From the cell containing the given text, extract its center point as (x, y) coordinate. 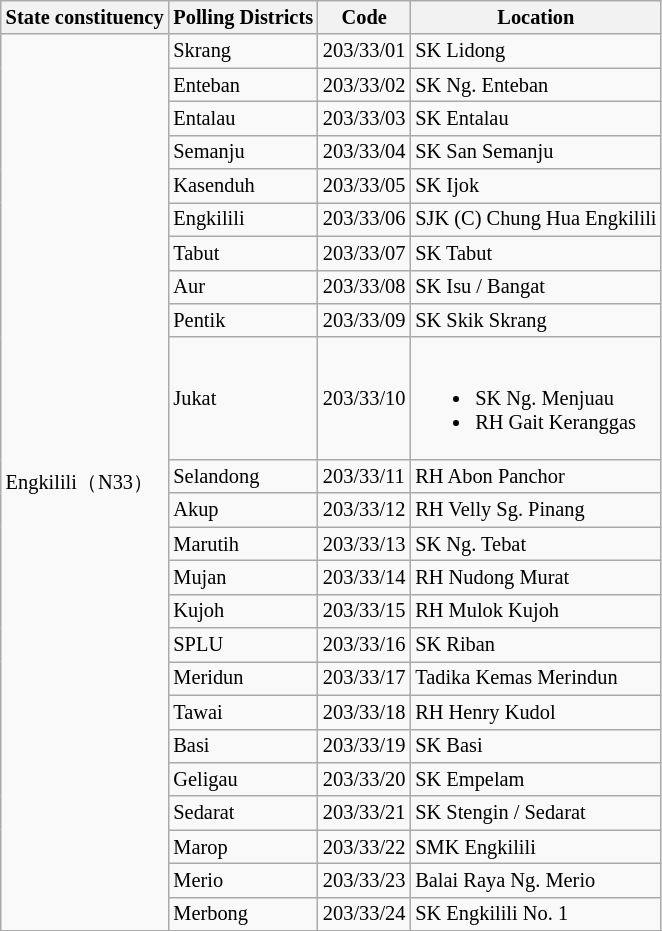
203/33/07 (364, 253)
SJK (C) Chung Hua Engkilili (536, 219)
203/33/11 (364, 476)
Kujoh (243, 611)
Location (536, 17)
203/33/08 (364, 287)
203/33/19 (364, 746)
203/33/05 (364, 186)
SMK Engkilili (536, 847)
Skrang (243, 51)
Entalau (243, 118)
RH Velly Sg. Pinang (536, 510)
Aur (243, 287)
Jukat (243, 398)
Enteban (243, 85)
SK Engkilili No. 1 (536, 914)
SK Riban (536, 645)
203/33/10 (364, 398)
SK Lidong (536, 51)
Meridun (243, 678)
Sedarat (243, 813)
203/33/01 (364, 51)
SPLU (243, 645)
Marutih (243, 544)
203/33/21 (364, 813)
RH Mulok Kujoh (536, 611)
203/33/16 (364, 645)
Basi (243, 746)
SK Ng. MenjuauRH Gait Keranggas (536, 398)
Merio (243, 880)
SK Isu / Bangat (536, 287)
Mujan (243, 577)
SK Tabut (536, 253)
Semanju (243, 152)
SK Empelam (536, 779)
SK Stengin / Sedarat (536, 813)
Akup (243, 510)
203/33/14 (364, 577)
SK Ng. Tebat (536, 544)
203/33/17 (364, 678)
203/33/20 (364, 779)
203/33/13 (364, 544)
203/33/22 (364, 847)
Marop (243, 847)
Engkilili（N33） (85, 482)
Engkilili (243, 219)
Pentik (243, 320)
RH Abon Panchor (536, 476)
Selandong (243, 476)
Code (364, 17)
Balai Raya Ng. Merio (536, 880)
203/33/09 (364, 320)
203/33/18 (364, 712)
203/33/24 (364, 914)
203/33/02 (364, 85)
SK Skik Skrang (536, 320)
RH Nudong Murat (536, 577)
SK San Semanju (536, 152)
SK Entalau (536, 118)
Kasenduh (243, 186)
Merbong (243, 914)
Tawai (243, 712)
Polling Districts (243, 17)
SK Ng. Enteban (536, 85)
Tadika Kemas Merindun (536, 678)
203/33/04 (364, 152)
State constituency (85, 17)
Geligau (243, 779)
Tabut (243, 253)
203/33/06 (364, 219)
203/33/23 (364, 880)
SK Basi (536, 746)
203/33/03 (364, 118)
RH Henry Kudol (536, 712)
SK Ijok (536, 186)
203/33/15 (364, 611)
203/33/12 (364, 510)
